Identify which cell holds the provided text, then report its [X, Y] central coordinate. 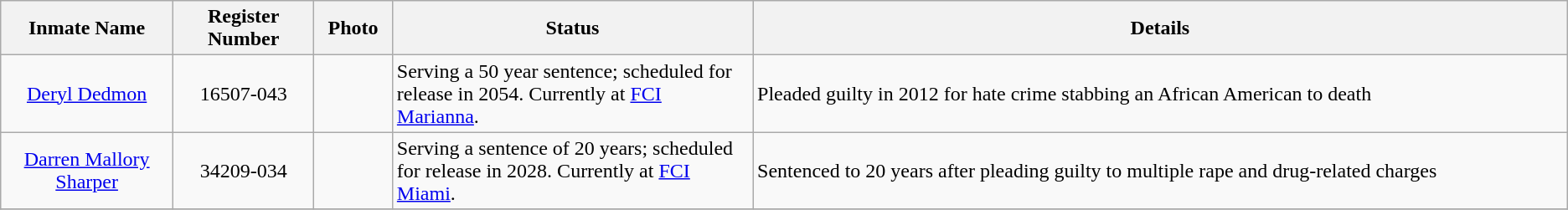
34209-034 [243, 171]
Details [1161, 28]
Serving a sentence of 20 years; scheduled for release in 2028. Currently at FCI Miami. [572, 171]
Status [572, 28]
Serving a 50 year sentence; scheduled for release in 2054. Currently at FCI Marianna. [572, 94]
Register Number [243, 28]
16507-043 [243, 94]
Darren Mallory Sharper [87, 171]
Sentenced to 20 years after pleading guilty to multiple rape and drug-related charges [1161, 171]
Deryl Dedmon [87, 94]
Pleaded guilty in 2012 for hate crime stabbing an African American to death [1161, 94]
Photo [353, 28]
Inmate Name [87, 28]
